Detect which cell encompasses the target text, then output its (X, Y) center coordinate. 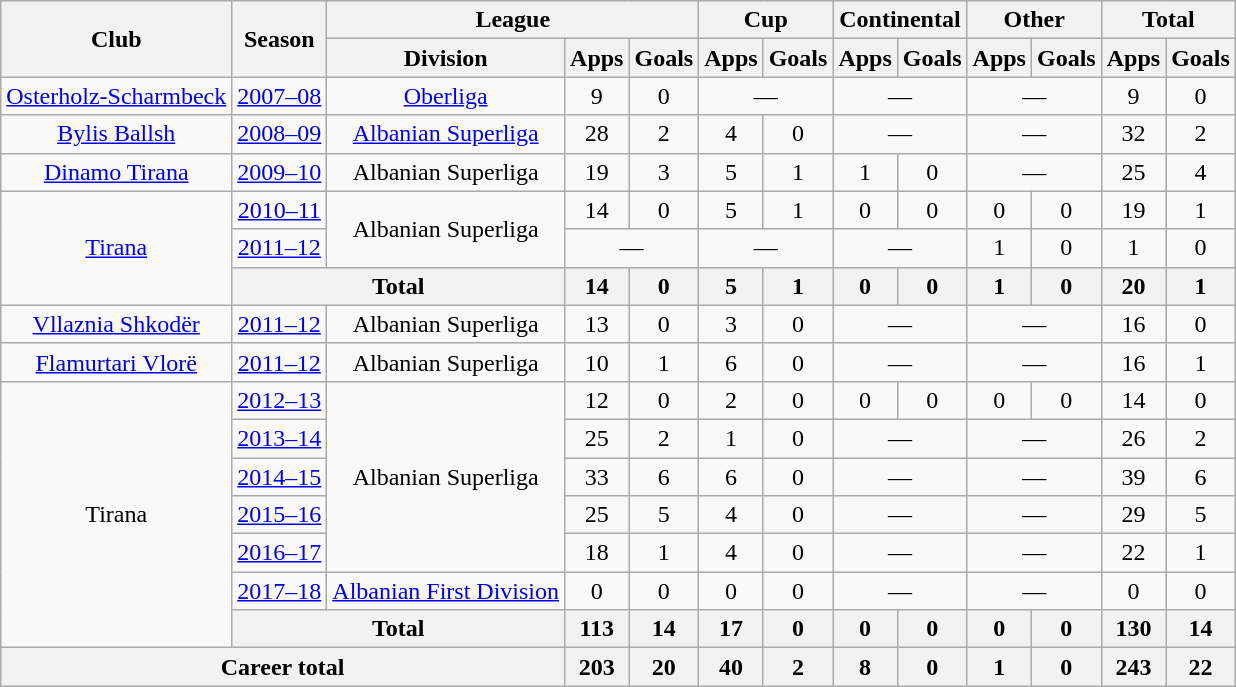
28 (597, 134)
Other (1034, 20)
203 (597, 667)
Continental (900, 20)
2012–13 (280, 400)
2008–09 (280, 134)
League (513, 20)
Cup (766, 20)
113 (597, 629)
2016–17 (280, 553)
Vllaznia Shkodër (116, 324)
39 (1133, 477)
29 (1133, 515)
8 (865, 667)
2017–18 (280, 591)
2009–10 (280, 172)
12 (597, 400)
32 (1133, 134)
10 (597, 362)
130 (1133, 629)
Bylis Ballsh (116, 134)
18 (597, 553)
Flamurtari Vlorë (116, 362)
Oberliga (446, 96)
17 (731, 629)
2014–15 (280, 477)
Season (280, 39)
2010–11 (280, 210)
2013–14 (280, 438)
33 (597, 477)
2007–08 (280, 96)
40 (731, 667)
13 (597, 324)
243 (1133, 667)
Division (446, 58)
Career total (283, 667)
26 (1133, 438)
Dinamo Tirana (116, 172)
Albanian First Division (446, 591)
Club (116, 39)
Osterholz-Scharmbeck (116, 96)
2015–16 (280, 515)
